Capture the cell that displays the provided text and extract its (X, Y) central coordinate. 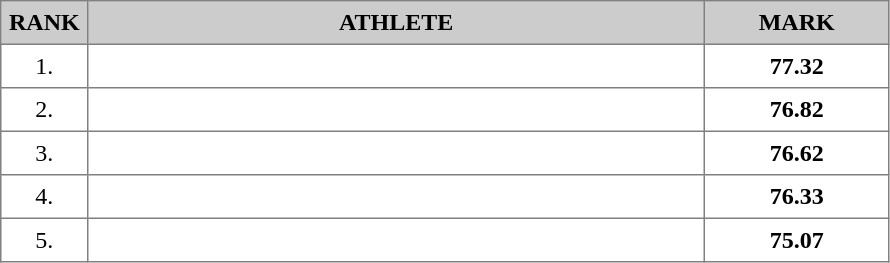
77.32 (796, 66)
76.33 (796, 197)
RANK (44, 23)
5. (44, 240)
75.07 (796, 240)
2. (44, 110)
3. (44, 153)
MARK (796, 23)
76.62 (796, 153)
4. (44, 197)
ATHLETE (396, 23)
1. (44, 66)
76.82 (796, 110)
